Provide the (X, Y) coordinate of the cell's center where the given text is located.  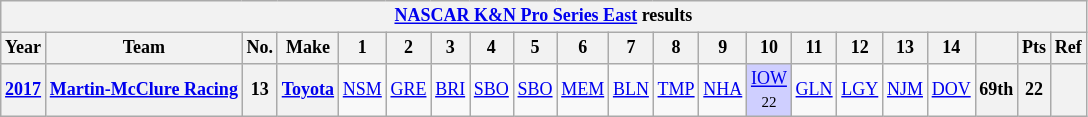
14 (951, 48)
BLN (632, 90)
IOW22 (770, 90)
TMP (676, 90)
BRI (450, 90)
Martin-McClure Racing (144, 90)
69th (996, 90)
No. (260, 48)
NHA (723, 90)
7 (632, 48)
4 (492, 48)
10 (770, 48)
6 (583, 48)
Pts (1034, 48)
3 (450, 48)
MEM (583, 90)
NJM (906, 90)
NSM (362, 90)
5 (535, 48)
GLN (814, 90)
8 (676, 48)
Team (144, 48)
LGY (860, 90)
Toyota (308, 90)
1 (362, 48)
22 (1034, 90)
Make (308, 48)
GRE (408, 90)
9 (723, 48)
DOV (951, 90)
Ref (1068, 48)
Year (24, 48)
2 (408, 48)
NASCAR K&N Pro Series East results (544, 16)
11 (814, 48)
2017 (24, 90)
12 (860, 48)
